Pinpoint the cell where the given text exists, returning its (X, Y) midpoint coordinate. 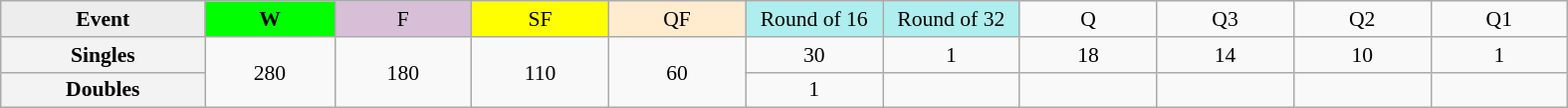
60 (677, 72)
280 (270, 72)
Event (104, 19)
110 (541, 72)
F (403, 19)
Q (1088, 19)
Doubles (104, 90)
QF (677, 19)
Round of 16 (814, 19)
14 (1226, 55)
Round of 32 (951, 19)
SF (541, 19)
Q3 (1226, 19)
30 (814, 55)
Q1 (1499, 19)
18 (1088, 55)
10 (1362, 55)
Q2 (1362, 19)
Singles (104, 55)
W (270, 19)
180 (403, 72)
